Pinpoint the cell where the given text exists, returning its [X, Y] midpoint coordinate. 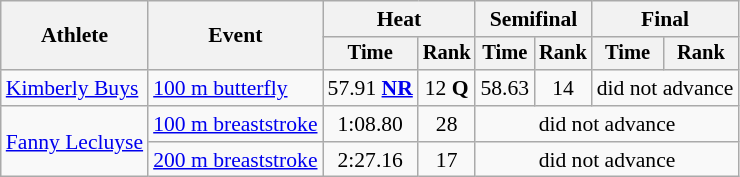
100 m breaststroke [235, 124]
57.91 NR [370, 88]
Final [666, 19]
100 m butterfly [235, 88]
Athlete [74, 36]
1:08.80 [370, 124]
12 Q [447, 88]
14 [563, 88]
Semifinal [533, 19]
Heat [400, 19]
58.63 [504, 88]
Kimberly Buys [74, 88]
Event [235, 36]
28 [447, 124]
Fanny Lecluyse [74, 142]
